Scan for the cell matching the given text and deliver its [x, y] coordinate at center. 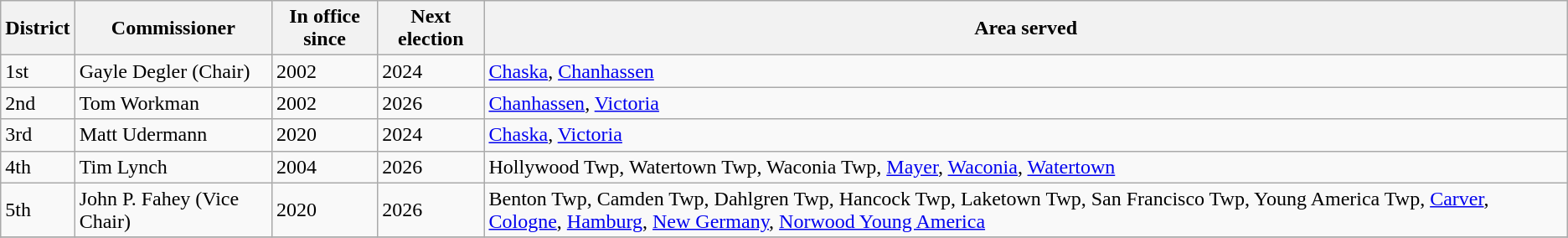
Next election [431, 28]
4th [38, 167]
Chaska, Victoria [1025, 135]
Tim Lynch [173, 167]
District [38, 28]
3rd [38, 135]
In office since [324, 28]
Chanhassen, Victoria [1025, 103]
Gayle Degler (Chair) [173, 71]
John P. Fahey (Vice Chair) [173, 210]
Hollywood Twp, Watertown Twp, Waconia Twp, Mayer, Waconia, Watertown [1025, 167]
Tom Workman [173, 103]
Chaska, Chanhassen [1025, 71]
2nd [38, 103]
1st [38, 71]
Area served [1025, 28]
2004 [324, 167]
Commissioner [173, 28]
5th [38, 210]
Matt Udermann [173, 135]
